Extract the (X, Y) coordinate from the center of the cell holding the provided text.  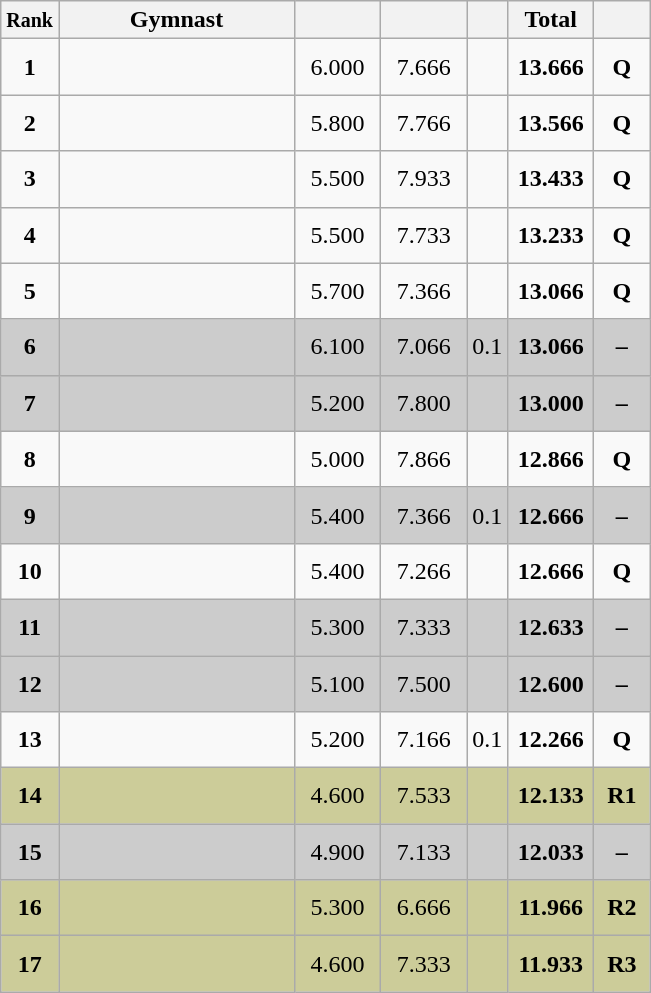
16 (30, 908)
14 (30, 796)
11.933 (551, 964)
Total (551, 20)
R3 (622, 964)
12 (30, 684)
13.000 (551, 403)
11.966 (551, 908)
1 (30, 67)
7.500 (424, 684)
7 (30, 403)
Rank (30, 20)
4 (30, 235)
12.600 (551, 684)
10 (30, 571)
7.933 (424, 179)
7.866 (424, 459)
17 (30, 964)
12.633 (551, 627)
6.100 (338, 347)
7.800 (424, 403)
7.533 (424, 796)
15 (30, 852)
9 (30, 515)
2 (30, 123)
R1 (622, 796)
11 (30, 627)
Gymnast (176, 20)
7.266 (424, 571)
13.433 (551, 179)
12.866 (551, 459)
5.800 (338, 123)
5 (30, 291)
5.700 (338, 291)
5.100 (338, 684)
13 (30, 740)
7.766 (424, 123)
13.666 (551, 67)
R2 (622, 908)
6.000 (338, 67)
7.166 (424, 740)
5.000 (338, 459)
12.266 (551, 740)
12.133 (551, 796)
7.666 (424, 67)
4.900 (338, 852)
6.666 (424, 908)
7.066 (424, 347)
8 (30, 459)
7.133 (424, 852)
12.033 (551, 852)
7.733 (424, 235)
3 (30, 179)
13.233 (551, 235)
6 (30, 347)
13.566 (551, 123)
